Capture the cell that displays the provided text and extract its [x, y] central coordinate. 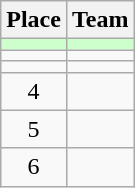
5 [34, 129]
Team [100, 20]
4 [34, 91]
6 [34, 167]
Place [34, 20]
